Capture the cell that displays the provided text and extract its (X, Y) central coordinate. 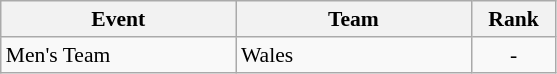
- (514, 55)
Rank (514, 19)
Team (354, 19)
Event (118, 19)
Men's Team (118, 55)
Wales (354, 55)
